For the text-containing cell, return its midpoint in [X, Y] coordinate format. 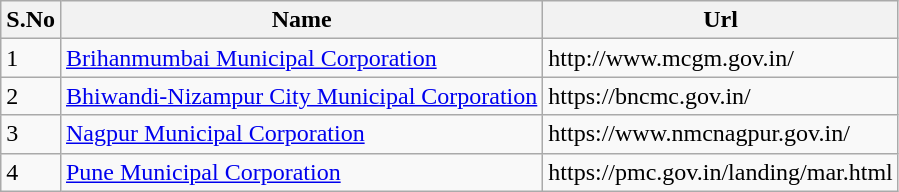
https://www.nmcnagpur.gov.in/ [721, 134]
Bhiwandi-Nizampur City Municipal Corporation [301, 96]
S.No [31, 20]
Pune Municipal Corporation [301, 172]
Name [301, 20]
http://www.mcgm.gov.in/ [721, 58]
1 [31, 58]
Url [721, 20]
Nagpur Municipal Corporation [301, 134]
2 [31, 96]
3 [31, 134]
https://bncmc.gov.in/ [721, 96]
4 [31, 172]
Brihanmumbai Municipal Corporation [301, 58]
https://pmc.gov.in/landing/mar.html [721, 172]
